Provide the [x, y] coordinate of the cell's center where the given text is located.  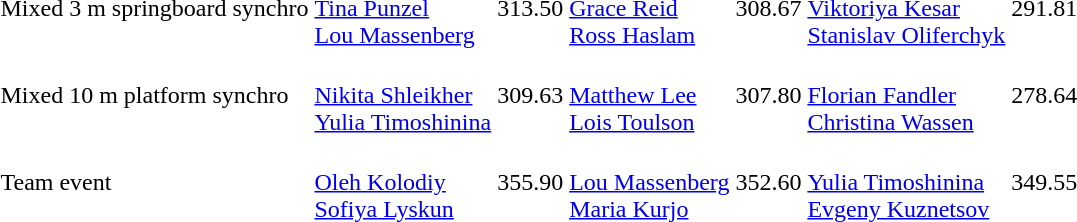
309.63 [530, 95]
Florian FandlerChristina Wassen [906, 95]
Matthew LeeLois Toulson [650, 95]
307.80 [768, 95]
Nikita ShleikherYulia Timoshinina [403, 95]
